Pinpoint the cell where the given text exists, returning its (x, y) midpoint coordinate. 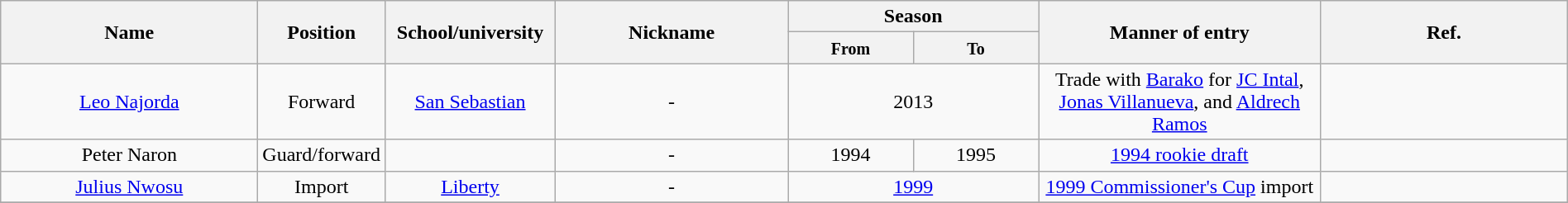
1994 (851, 155)
School/university (470, 32)
Position (322, 32)
Nickname (672, 32)
Leo Najorda (129, 101)
Manner of entry (1179, 32)
From (851, 48)
Guard/forward (322, 155)
1995 (976, 155)
Import (322, 186)
Trade with Barako for JC Intal, Jonas Villanueva, and Aldrech Ramos (1179, 101)
Season (913, 17)
Name (129, 32)
1999 (913, 186)
Liberty (470, 186)
To (976, 48)
1999 Commissioner's Cup import (1179, 186)
1994 rookie draft (1179, 155)
Peter Naron (129, 155)
Ref. (1444, 32)
Julius Nwosu (129, 186)
2013 (913, 101)
San Sebastian (470, 101)
Forward (322, 101)
